Detect which cell encompasses the target text, then output its [x, y] center coordinate. 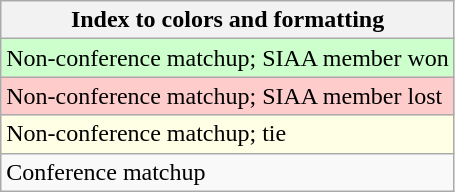
Index to colors and formatting [228, 20]
Conference matchup [228, 172]
Non-conference matchup; SIAA member won [228, 58]
Non-conference matchup; SIAA member lost [228, 96]
Non-conference matchup; tie [228, 134]
